Detect which cell encompasses the target text, then output its (X, Y) center coordinate. 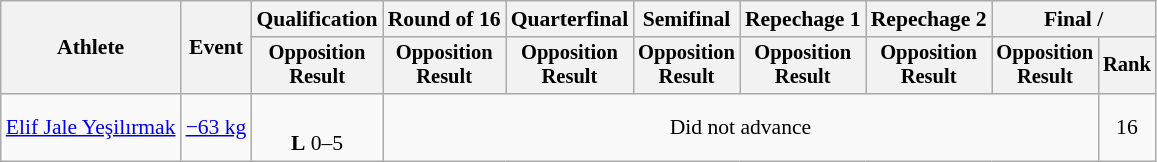
Final / (1074, 19)
Repechage 2 (929, 19)
Athlete (91, 48)
Qualification (316, 19)
16 (1127, 128)
Event (216, 48)
Did not advance (740, 128)
Rank (1127, 66)
−63 kg (216, 128)
Repechage 1 (803, 19)
Round of 16 (444, 19)
Quarterfinal (570, 19)
L 0–5 (316, 128)
Elif Jale Yeşilırmak (91, 128)
Semifinal (686, 19)
